For the text-containing cell, return its midpoint in [X, Y] coordinate format. 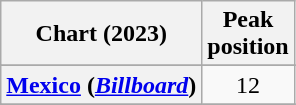
12 [248, 85]
Mexico (Billboard) [102, 85]
Peakposition [248, 34]
Chart (2023) [102, 34]
